Scan for the cell matching the given text and deliver its (X, Y) coordinate at center. 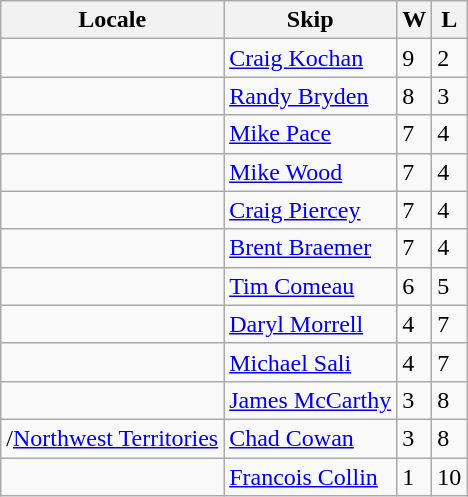
10 (450, 477)
Francois Collin (310, 477)
Brent Braemer (310, 248)
Randy Bryden (310, 96)
1 (414, 477)
Chad Cowan (310, 438)
Skip (310, 20)
Mike Wood (310, 172)
Michael Sali (310, 362)
Mike Pace (310, 134)
James McCarthy (310, 400)
2 (450, 58)
Daryl Morrell (310, 324)
Locale (112, 20)
6 (414, 286)
9 (414, 58)
/Northwest Territories (112, 438)
Craig Kochan (310, 58)
Tim Comeau (310, 286)
Craig Piercey (310, 210)
5 (450, 286)
W (414, 20)
L (450, 20)
